Return [x, y] of the center of cell containing provided text 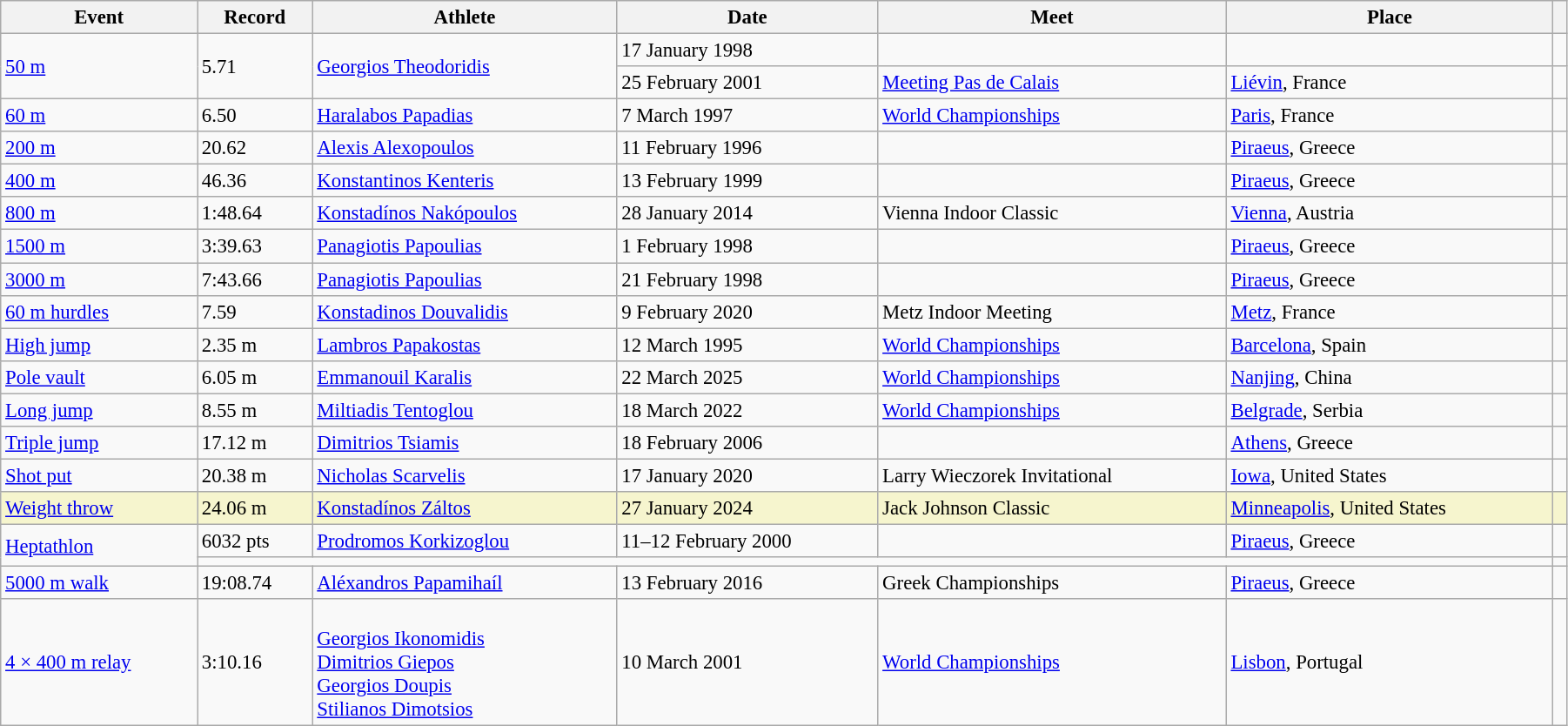
1 February 1998 [747, 246]
Weight throw [99, 508]
3:39.63 [255, 246]
Meet [1052, 17]
Konstantinos Kenteris [465, 181]
19:08.74 [255, 583]
Lambros Papakostas [465, 345]
Jack Johnson Classic [1052, 508]
Iowa, United States [1390, 475]
11–12 February 2000 [747, 541]
6032 pts [255, 541]
11 February 1996 [747, 148]
22 March 2025 [747, 377]
Georgios IkonomidisDimitrios GieposGeorgios DoupisStilianos Dimotsios [465, 662]
Date [747, 17]
Paris, France [1390, 116]
Long jump [99, 410]
24.06 m [255, 508]
28 January 2014 [747, 213]
17.12 m [255, 443]
9 February 2020 [747, 312]
1:48.64 [255, 213]
Haralabos Papadias [465, 116]
Meeting Pas de Calais [1052, 83]
13 February 1999 [747, 181]
17 January 2020 [747, 475]
Vienna, Austria [1390, 213]
Belgrade, Serbia [1390, 410]
Larry Wieczorek Invitational [1052, 475]
Konstadínos Nakópoulos [465, 213]
Triple jump [99, 443]
Athlete [465, 17]
7 March 1997 [747, 116]
400 m [99, 181]
Miltiadis Tentoglou [465, 410]
Place [1390, 17]
60 m hurdles [99, 312]
Alexis Alexopoulos [465, 148]
Event [99, 17]
Heptathlon [99, 545]
5000 m walk [99, 583]
5.71 [255, 66]
4 × 400 m relay [99, 662]
Liévin, France [1390, 83]
13 February 2016 [747, 583]
Athens, Greece [1390, 443]
25 February 2001 [747, 83]
27 January 2024 [747, 508]
8.55 m [255, 410]
Vienna Indoor Classic [1052, 213]
Lisbon, Portugal [1390, 662]
Georgios Theodoridis [465, 66]
High jump [99, 345]
46.36 [255, 181]
1500 m [99, 246]
10 March 2001 [747, 662]
17 January 1998 [747, 50]
Konstadinos Douvalidis [465, 312]
Dimitrios Tsiamis [465, 443]
Shot put [99, 475]
800 m [99, 213]
7.59 [255, 312]
7:43.66 [255, 279]
18 February 2006 [747, 443]
Emmanouil Karalis [465, 377]
Greek Championships [1052, 583]
20.38 m [255, 475]
Nicholas Scarvelis [465, 475]
60 m [99, 116]
50 m [99, 66]
Barcelona, Spain [1390, 345]
3000 m [99, 279]
2.35 m [255, 345]
20.62 [255, 148]
12 March 1995 [747, 345]
21 February 1998 [747, 279]
Minneapolis, United States [1390, 508]
200 m [99, 148]
3:10.16 [255, 662]
Prodromos Korkizoglou [465, 541]
6.05 m [255, 377]
Pole vault [99, 377]
Metz Indoor Meeting [1052, 312]
Aléxandros Papamihaíl [465, 583]
Record [255, 17]
Metz, France [1390, 312]
6.50 [255, 116]
Nanjing, China [1390, 377]
Konstadínos Záltos [465, 508]
18 March 2022 [747, 410]
